Determine the [x, y] coordinate at the center of the cell enclosing the given text.  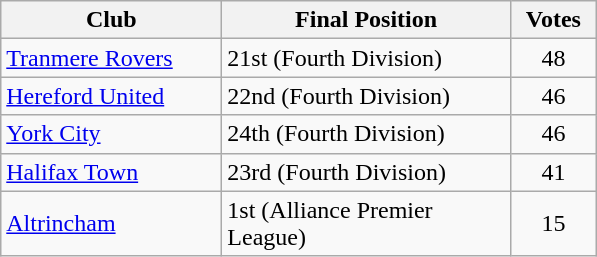
York City [112, 134]
24th (Fourth Division) [366, 134]
41 [553, 172]
Tranmere Rovers [112, 58]
Votes [553, 20]
1st (Alliance Premier League) [366, 224]
Hereford United [112, 96]
21st (Fourth Division) [366, 58]
48 [553, 58]
15 [553, 224]
Altrincham [112, 224]
Halifax Town [112, 172]
23rd (Fourth Division) [366, 172]
Final Position [366, 20]
22nd (Fourth Division) [366, 96]
Club [112, 20]
